From the cell containing the given text, extract its center point as [X, Y] coordinate. 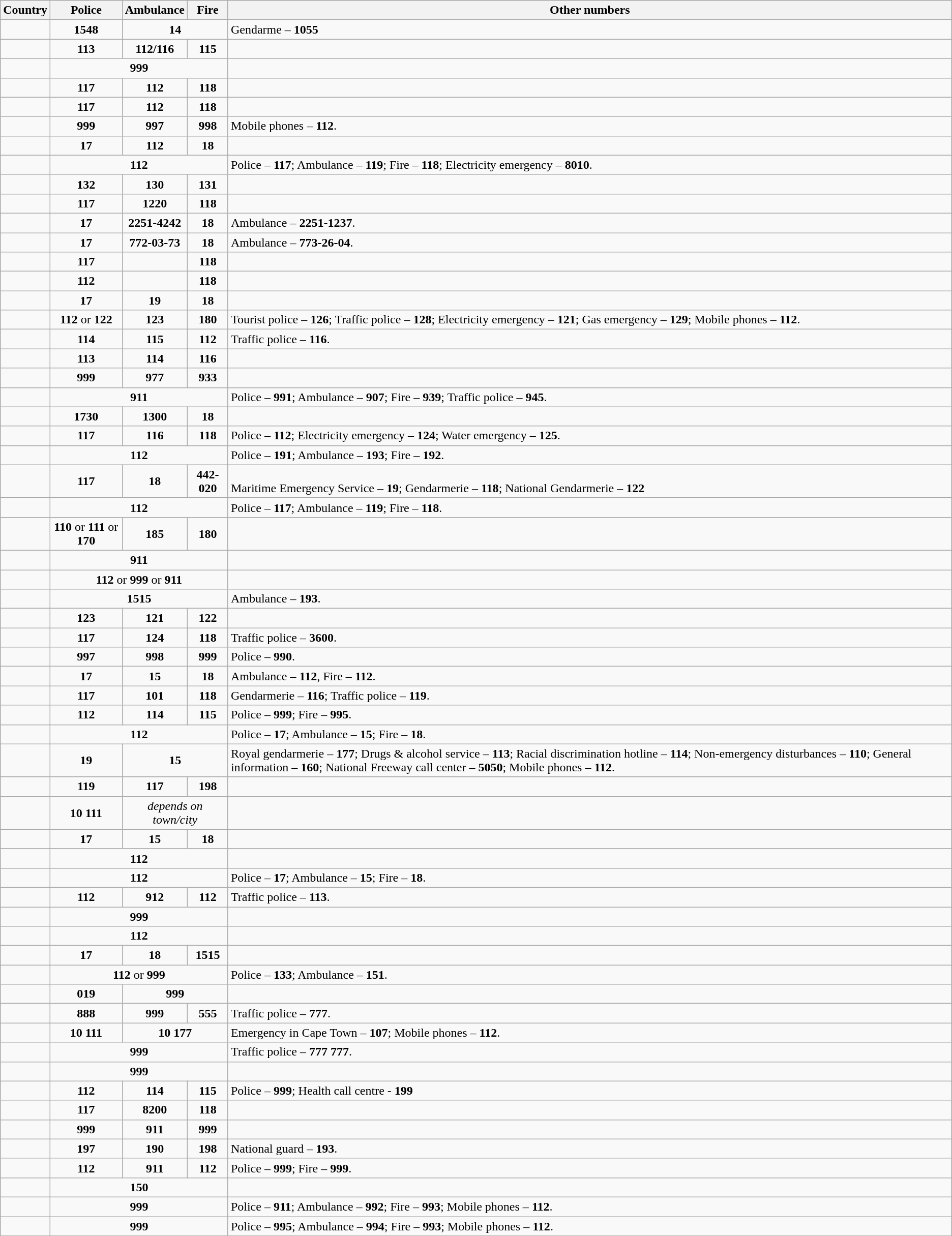
Police – 191; Ambulance – 193; Fire – 192. [590, 455]
Fire [208, 10]
1730 [86, 416]
Other numbers [590, 10]
Traffic police – 116. [590, 339]
National guard – 193. [590, 1149]
132 [86, 184]
Traffic police – 113. [590, 897]
14 [175, 29]
Police – 999; Fire – 995. [590, 715]
185 [155, 534]
8200 [155, 1110]
Police – 911; Ambulance – 992; Fire – 993; Mobile phones – 112. [590, 1207]
Traffic police – 777 777. [590, 1052]
Maritime Emergency Service – 19; Gendarmerie – 118; National Gendarmerie – 122 [590, 481]
Police – 995; Ambulance – 994; Fire – 993; Mobile phones – 112. [590, 1226]
Police – 133; Ambulance – 151. [590, 975]
772-03-73 [155, 243]
Police – 112; Electricity emergency – 124; Water emergency – 125. [590, 436]
119 [86, 787]
Police [86, 10]
150 [139, 1187]
131 [208, 184]
Traffic police – 3600. [590, 638]
10 177 [175, 1033]
Ambulance – 773-26-04. [590, 243]
Ambulance – 193. [590, 599]
555 [208, 1013]
1300 [155, 416]
110 or 111 or 170 [86, 534]
2251-4242 [155, 223]
Country [25, 10]
Mobile phones – 112. [590, 126]
888 [86, 1013]
Ambulance [155, 10]
Police – 990. [590, 657]
190 [155, 1149]
122 [208, 618]
Ambulance – 112, Fire – 112. [590, 676]
depends on town/city [175, 812]
Police – 999; Health call centre - 199 [590, 1091]
442-020 [208, 481]
019 [86, 994]
Ambulance – 2251-1237. [590, 223]
Gendarme – 1055 [590, 29]
1220 [155, 203]
124 [155, 638]
1548 [86, 29]
Police – 117; Ambulance – 119; Fire – 118. [590, 507]
933 [208, 378]
130 [155, 184]
912 [155, 897]
977 [155, 378]
121 [155, 618]
197 [86, 1149]
Tourist police – 126; Traffic police – 128; Electricity emergency – 121; Gas emergency – 129; Mobile phones – 112. [590, 320]
112 or 999 [139, 975]
Police – 999; Fire – 999. [590, 1168]
112 or 999 or 911 [139, 579]
112/116 [155, 49]
Gendarmerie – 116; Traffic police – 119. [590, 696]
Traffic police – 777. [590, 1013]
Emergency in Cape Town – 107; Mobile phones – 112. [590, 1033]
Police – 991; Ambulance – 907; Fire – 939; Traffic police – 945. [590, 397]
101 [155, 696]
Police – 117; Ambulance – 119; Fire – 118; Electricity emergency – 8010. [590, 165]
112 or 122 [86, 320]
